Output the [x, y] coordinate of the center of the cell containing the given text.  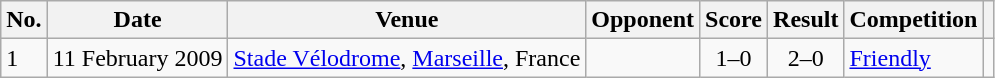
2–0 [806, 58]
Result [806, 20]
Venue [407, 20]
Stade Vélodrome, Marseille, France [407, 58]
Date [138, 20]
Friendly [914, 58]
1–0 [734, 58]
No. [24, 20]
1 [24, 58]
Score [734, 20]
11 February 2009 [138, 58]
Competition [914, 20]
Opponent [643, 20]
